Search for the cell housing the specified text and yield its [X, Y] center coordinate. 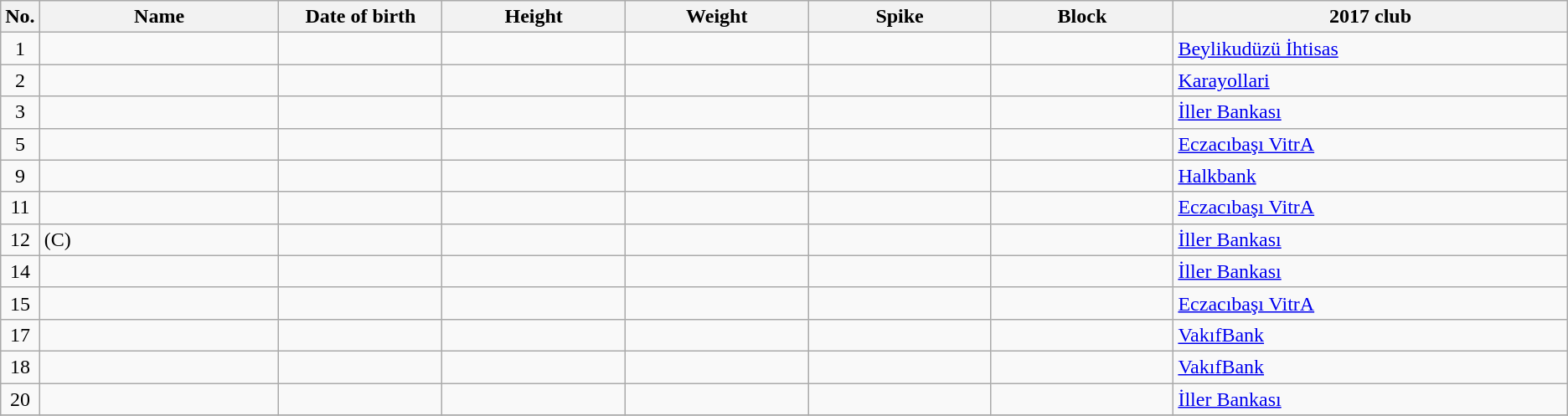
Date of birth [360, 17]
12 [20, 239]
3 [20, 112]
5 [20, 144]
Spike [900, 17]
15 [20, 303]
Block [1082, 17]
9 [20, 176]
20 [20, 399]
Beylikudüzü İhtisas [1370, 49]
Halkbank [1370, 176]
14 [20, 271]
1 [20, 49]
Height [534, 17]
18 [20, 367]
(C) [159, 239]
Karayollari [1370, 80]
2 [20, 80]
No. [20, 17]
Weight [717, 17]
Name [159, 17]
11 [20, 208]
17 [20, 335]
2017 club [1370, 17]
